Provide the [x, y] coordinate of the cell's center where the given text is located.  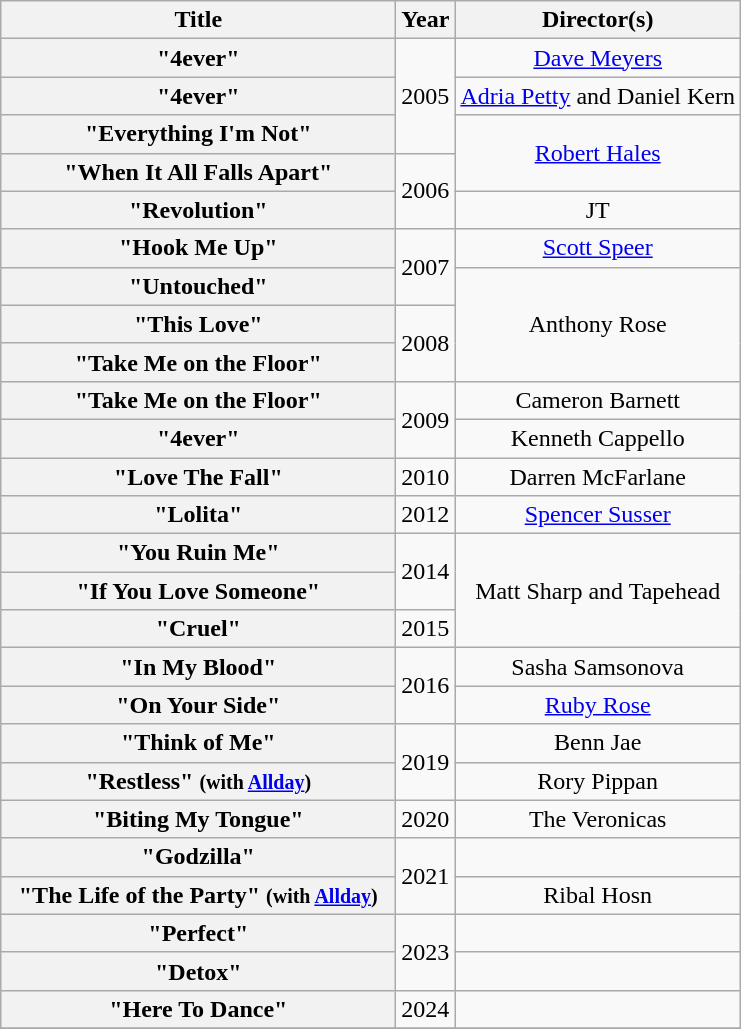
"When It All Falls Apart" [198, 172]
Darren McFarlane [598, 477]
The Veronicas [598, 819]
Scott Speer [598, 248]
2021 [426, 876]
2016 [426, 686]
2023 [426, 952]
Dave Meyers [598, 58]
2014 [426, 572]
2007 [426, 267]
Adria Petty and Daniel Kern [598, 96]
Robert Hales [598, 153]
"Untouched" [198, 286]
"Here To Dance" [198, 1009]
2006 [426, 191]
Title [198, 20]
2012 [426, 515]
2008 [426, 343]
"Lolita" [198, 515]
Benn Jae [598, 743]
"Detox" [198, 971]
"Hook Me Up" [198, 248]
Cameron Barnett [598, 400]
Anthony Rose [598, 324]
2019 [426, 762]
"In My Blood" [198, 667]
Director(s) [598, 20]
"Restless" (with Allday) [198, 781]
"On Your Side" [198, 705]
"Cruel" [198, 629]
Ribal Hosn [598, 895]
Ruby Rose [598, 705]
"If You Love Someone" [198, 591]
2015 [426, 629]
2024 [426, 1009]
Spencer Susser [598, 515]
"Revolution" [198, 210]
Sasha Samsonova [598, 667]
2005 [426, 96]
2010 [426, 477]
JT [598, 210]
Kenneth Cappello [598, 438]
Rory Pippan [598, 781]
Matt Sharp and Tapehead [598, 591]
"This Love" [198, 324]
"Perfect" [198, 933]
"Everything I'm Not" [198, 134]
"Think of Me" [198, 743]
"Love The Fall" [198, 477]
"The Life of the Party" (with Allday) [198, 895]
2020 [426, 819]
"Godzilla" [198, 857]
"Biting My Tongue" [198, 819]
Year [426, 20]
"You Ruin Me" [198, 553]
2009 [426, 419]
